Find where the given text appears and provide that cell's center as [X, Y] coordinate. 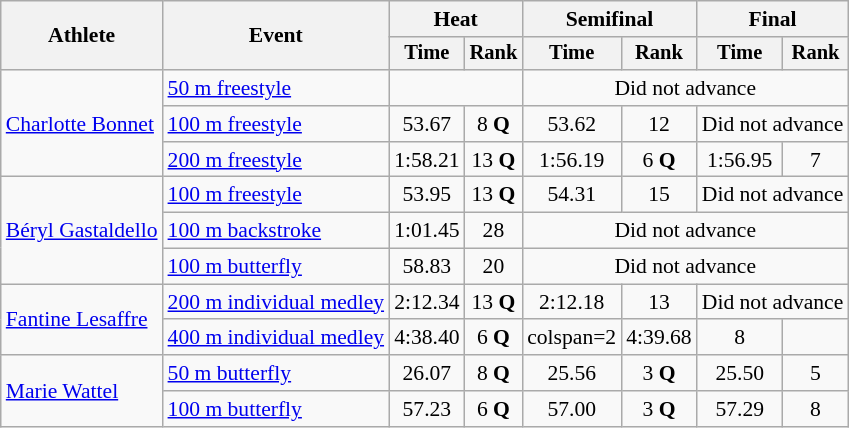
1:01.45 [426, 231]
50 m freestyle [276, 88]
26.07 [426, 373]
53.67 [426, 124]
5 [816, 373]
53.95 [426, 195]
12 [658, 124]
1:56.19 [572, 160]
53.62 [572, 124]
1:58.21 [426, 160]
50 m butterfly [276, 373]
54.31 [572, 195]
7 [816, 160]
4:39.68 [658, 338]
25.50 [740, 373]
28 [494, 231]
400 m individual medley [276, 338]
200 m individual medley [276, 302]
25.56 [572, 373]
200 m freestyle [276, 160]
Semifinal [610, 19]
57.00 [572, 409]
100 m backstroke [276, 231]
58.83 [426, 267]
Athlete [82, 36]
colspan=2 [572, 338]
Event [276, 36]
13 [658, 302]
2:12.18 [572, 302]
15 [658, 195]
Charlotte Bonnet [82, 124]
Final [773, 19]
Heat [456, 19]
Béryl Gastaldello [82, 230]
Fantine Lesaffre [82, 320]
Marie Wattel [82, 390]
1:56.95 [740, 160]
57.23 [426, 409]
57.29 [740, 409]
4:38.40 [426, 338]
20 [494, 267]
2:12.34 [426, 302]
